Return (X, Y) of the center of cell containing provided text 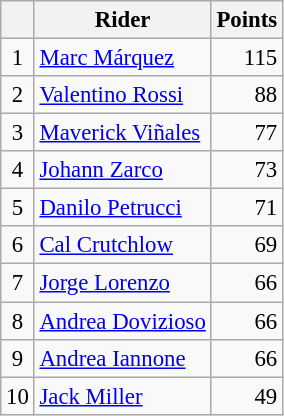
Johann Zarco (122, 170)
69 (246, 245)
73 (246, 170)
7 (18, 283)
Andrea Iannone (122, 358)
Jack Miller (122, 396)
Rider (122, 20)
Danilo Petrucci (122, 208)
10 (18, 396)
77 (246, 133)
Andrea Dovizioso (122, 321)
Jorge Lorenzo (122, 283)
88 (246, 95)
5 (18, 208)
Maverick Viñales (122, 133)
71 (246, 208)
Valentino Rossi (122, 95)
8 (18, 321)
49 (246, 396)
4 (18, 170)
115 (246, 58)
3 (18, 133)
6 (18, 245)
9 (18, 358)
2 (18, 95)
Cal Crutchlow (122, 245)
Marc Márquez (122, 58)
1 (18, 58)
Points (246, 20)
